Pinpoint the cell where the given text exists, returning its [x, y] midpoint coordinate. 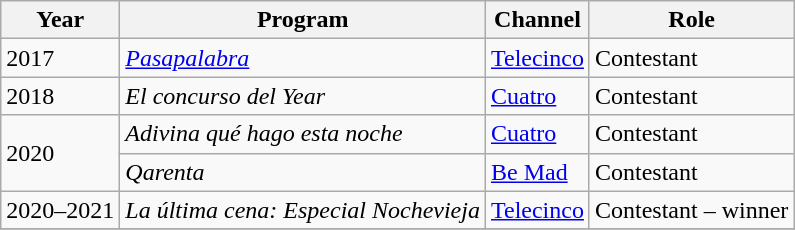
Program [303, 20]
La última cena: Especial Nochevieja [303, 210]
2017 [60, 58]
Be Mad [537, 172]
Role [691, 20]
Pasapalabra [303, 58]
Qarenta [303, 172]
Adivina qué hago esta noche [303, 134]
2020 [60, 153]
2018 [60, 96]
Contestant – winner [691, 210]
2020–2021 [60, 210]
El concurso del Year [303, 96]
Year [60, 20]
Channel [537, 20]
